Determine the [x, y] coordinate at the center of the cell enclosing the given text.  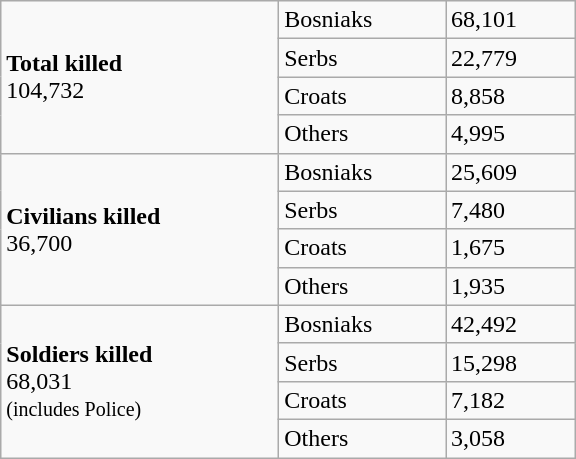
Civilians killed36,700 [140, 229]
1,935 [511, 286]
68,101 [511, 20]
22,779 [511, 58]
4,995 [511, 134]
25,609 [511, 172]
7,182 [511, 400]
8,858 [511, 96]
7,480 [511, 210]
Soldiers killed68,031(includes Police) [140, 381]
42,492 [511, 324]
3,058 [511, 438]
Total killed104,732 [140, 77]
1,675 [511, 248]
15,298 [511, 362]
